Provide the [x, y] coordinate of the cell's center where the given text is located.  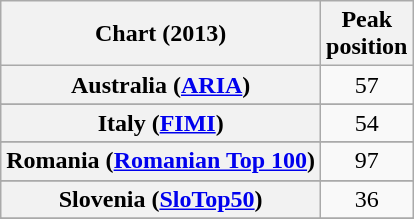
Peakposition [367, 34]
Slovenia (SloTop50) [161, 199]
Chart (2013) [161, 34]
Romania (Romanian Top 100) [161, 161]
Italy (FIMI) [161, 123]
57 [367, 85]
Australia (ARIA) [161, 85]
54 [367, 123]
97 [367, 161]
36 [367, 199]
